Extract the (x, y) coordinate from the center of the cell holding the provided text.  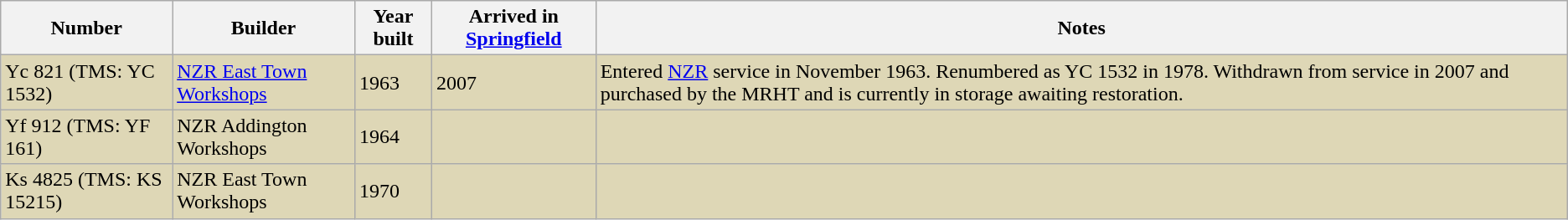
Yf 912 (TMS: YF 161) (87, 137)
Ks 4825 (TMS: KS 15215) (87, 191)
2007 (513, 82)
Builder (264, 28)
1964 (393, 137)
1963 (393, 82)
Yc 821 (TMS: YC 1532) (87, 82)
Arrived in Springfield (513, 28)
1970 (393, 191)
Year built (393, 28)
NZR Addington Workshops (264, 137)
Notes (1081, 28)
Number (87, 28)
